Provide the (x, y) coordinate of the cell's center where the given text is located.  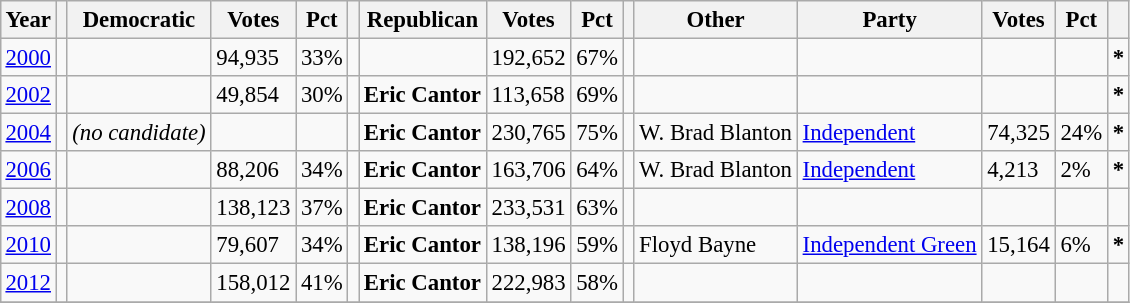
163,706 (528, 170)
Year (28, 20)
59% (597, 245)
88,206 (254, 170)
4,213 (1018, 170)
2006 (28, 170)
230,765 (528, 133)
158,012 (254, 283)
63% (597, 208)
94,935 (254, 57)
58% (597, 283)
74,325 (1018, 133)
67% (597, 57)
79,607 (254, 245)
233,531 (528, 208)
69% (597, 95)
2000 (28, 57)
Republican (423, 20)
24% (1081, 133)
33% (322, 57)
2004 (28, 133)
138,123 (254, 208)
49,854 (254, 95)
2012 (28, 283)
75% (597, 133)
2010 (28, 245)
138,196 (528, 245)
113,658 (528, 95)
2008 (28, 208)
2002 (28, 95)
6% (1081, 245)
Independent Green (890, 245)
41% (322, 283)
(no candidate) (139, 133)
30% (322, 95)
15,164 (1018, 245)
Floyd Bayne (716, 245)
2% (1081, 170)
222,983 (528, 283)
Democratic (139, 20)
Party (890, 20)
37% (322, 208)
192,652 (528, 57)
64% (597, 170)
Other (716, 20)
